Output the (x, y) coordinate of the center of the cell containing the given text.  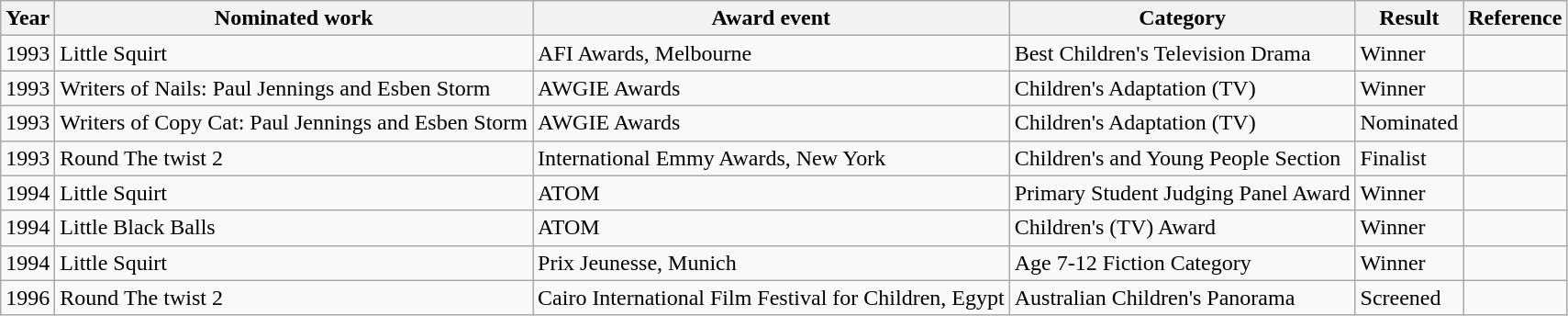
Children's (TV) Award (1182, 228)
International Emmy Awards, New York (772, 158)
Reference (1516, 18)
Primary Student Judging Panel Award (1182, 193)
Children's and Young People Section (1182, 158)
Age 7-12 Fiction Category (1182, 263)
AFI Awards, Melbourne (772, 53)
Category (1182, 18)
Finalist (1409, 158)
1996 (28, 298)
Cairo International Film Festival for Children, Egypt (772, 298)
Nominated (1409, 123)
Little Black Balls (294, 228)
Writers of Nails: Paul Jennings and Esben Storm (294, 88)
Result (1409, 18)
Best Children's Television Drama (1182, 53)
Nominated work (294, 18)
Screened (1409, 298)
Prix Jeunesse, Munich (772, 263)
Australian Children's Panorama (1182, 298)
Year (28, 18)
Award event (772, 18)
Writers of Copy Cat: Paul Jennings and Esben Storm (294, 123)
